Detect which cell encompasses the target text, then output its [X, Y] center coordinate. 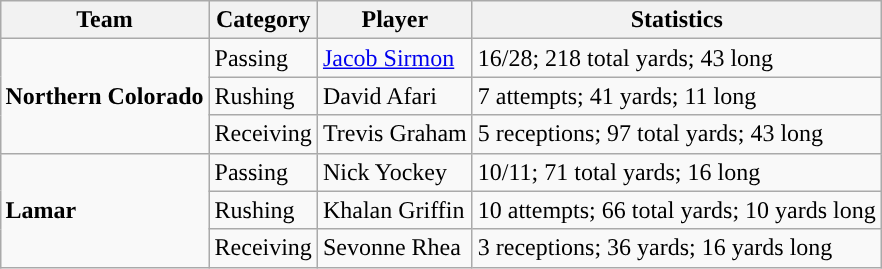
Sevonne Rhea [394, 248]
Jacob Sirmon [394, 58]
16/28; 218 total yards; 43 long [676, 58]
Khalan Griffin [394, 210]
3 receptions; 36 yards; 16 yards long [676, 248]
7 attempts; 41 yards; 11 long [676, 96]
Statistics [676, 20]
Team [104, 20]
David Afari [394, 96]
Player [394, 20]
Nick Yockey [394, 172]
10/11; 71 total yards; 16 long [676, 172]
Trevis Graham [394, 134]
5 receptions; 97 total yards; 43 long [676, 134]
Category [263, 20]
Northern Colorado [104, 96]
10 attempts; 66 total yards; 10 yards long [676, 210]
Lamar [104, 210]
